Search for the cell housing the specified text and yield its [x, y] center coordinate. 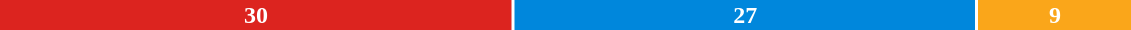
30 [256, 15]
27 [745, 15]
9 [1054, 15]
